Search for the cell housing the specified text and yield its (X, Y) center coordinate. 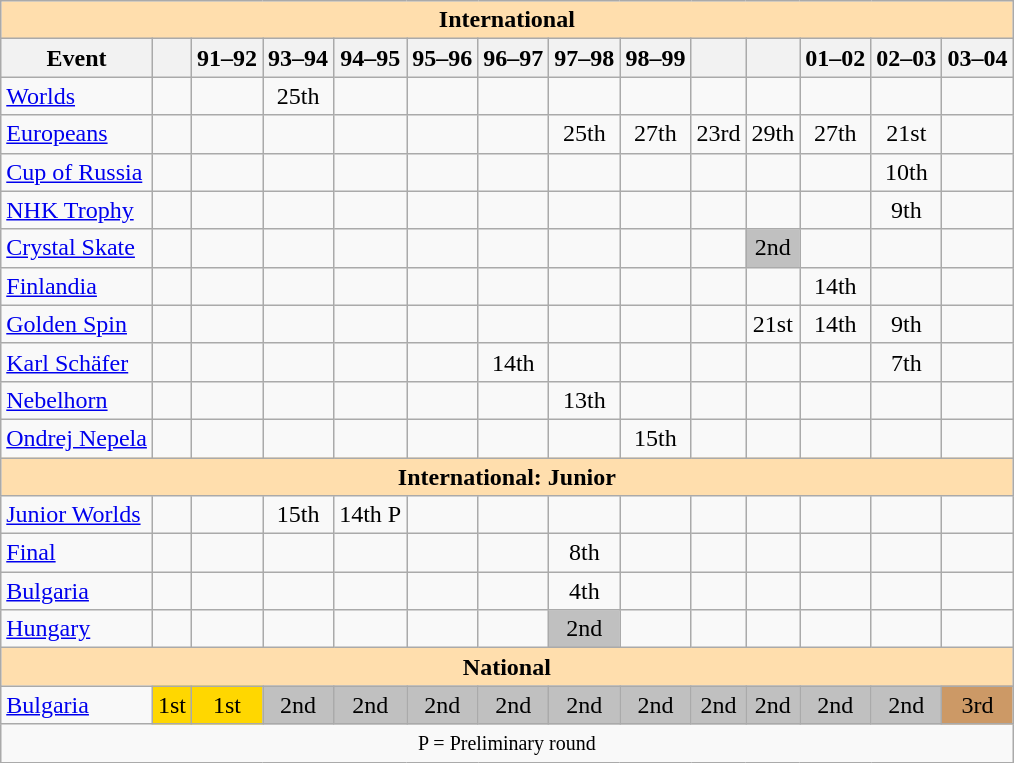
01–02 (836, 58)
23rd (718, 134)
96–97 (514, 58)
Junior Worlds (77, 515)
02–03 (906, 58)
Hungary (77, 629)
NHK Trophy (77, 210)
Crystal Skate (77, 248)
03–04 (978, 58)
98–99 (656, 58)
Karl Schäfer (77, 362)
Finlandia (77, 286)
7th (906, 362)
International (507, 20)
93–94 (298, 58)
14th P (370, 515)
International: Junior (507, 477)
Final (77, 553)
91–92 (226, 58)
Event (77, 58)
P = Preliminary round (507, 743)
13th (584, 400)
29th (773, 134)
Worlds (77, 96)
National (507, 667)
Golden Spin (77, 324)
3rd (978, 705)
8th (584, 553)
Europeans (77, 134)
Ondrej Nepela (77, 438)
Nebelhorn (77, 400)
4th (584, 591)
Cup of Russia (77, 172)
95–96 (442, 58)
97–98 (584, 58)
10th (906, 172)
94–95 (370, 58)
